For the text-containing cell, return its midpoint in (X, Y) coordinate format. 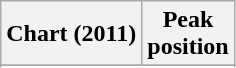
Peakposition (188, 34)
Chart (2011) (72, 34)
